Scan for the cell matching the given text and deliver its [x, y] coordinate at center. 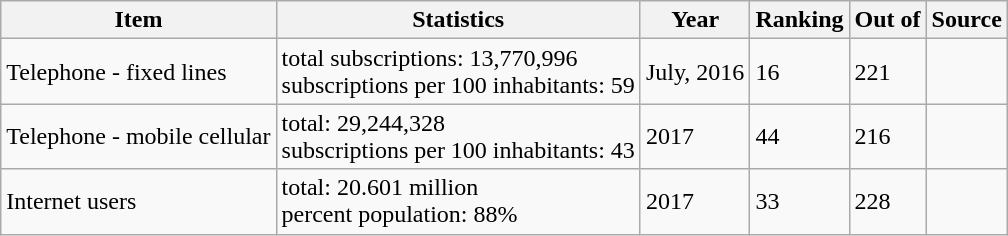
total: 20.601 millionpercent population: 88% [458, 202]
16 [800, 72]
221 [888, 72]
44 [800, 136]
total: 29,244,328subscriptions per 100 inhabitants: 43 [458, 136]
Year [695, 20]
Statistics [458, 20]
228 [888, 202]
Item [138, 20]
Internet users [138, 202]
July, 2016 [695, 72]
Out of [888, 20]
Telephone - mobile cellular [138, 136]
Source [966, 20]
total subscriptions: 13,770,996subscriptions per 100 inhabitants: 59 [458, 72]
216 [888, 136]
33 [800, 202]
Ranking [800, 20]
Telephone - fixed lines [138, 72]
